Return [x, y] of the center of cell containing provided text 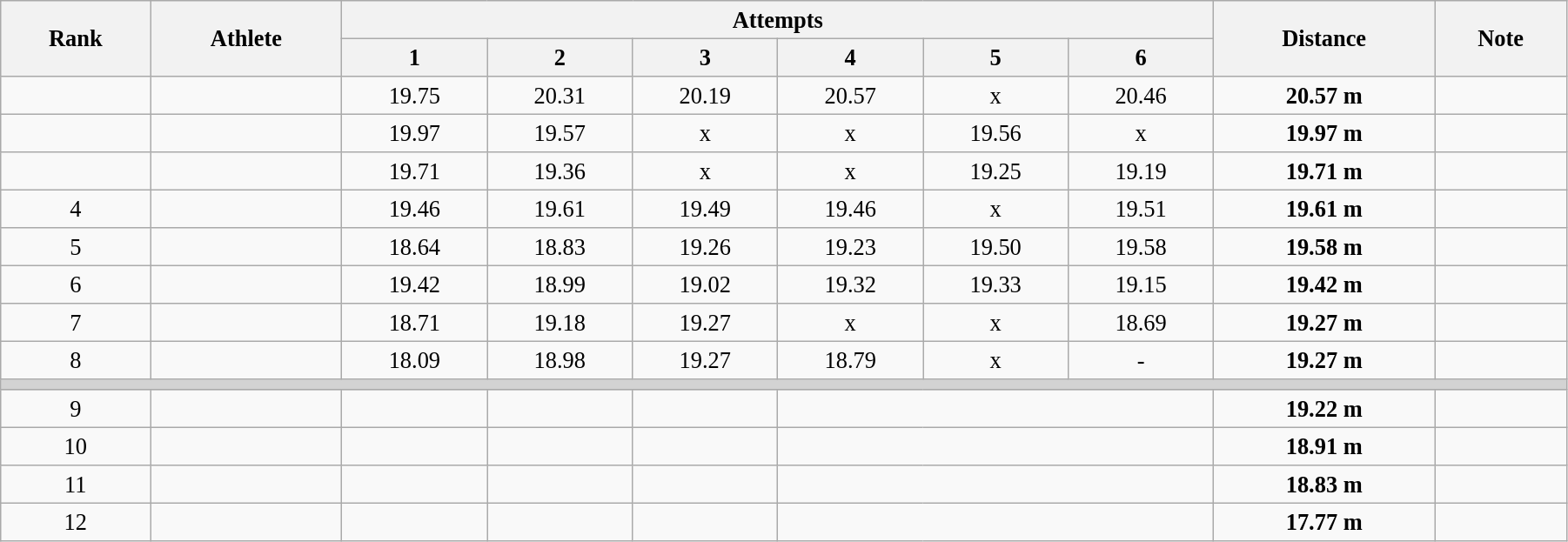
19.58 m [1324, 247]
19.26 [705, 247]
19.71 [414, 171]
18.71 [414, 323]
20.46 [1142, 95]
20.19 [705, 95]
12 [76, 522]
19.57 [560, 133]
19.49 [705, 209]
17.77 m [1324, 522]
18.91 m [1324, 446]
19.33 [995, 284]
19.25 [995, 171]
9 [76, 409]
19.19 [1142, 171]
1 [414, 57]
Note [1501, 38]
19.32 [851, 284]
- [1142, 360]
18.09 [414, 360]
2 [560, 57]
19.42 [414, 284]
19.56 [995, 133]
19.97 [414, 133]
18.99 [560, 284]
19.15 [1142, 284]
19.23 [851, 247]
19.50 [995, 247]
19.18 [560, 323]
20.31 [560, 95]
3 [705, 57]
19.02 [705, 284]
19.61 m [1324, 209]
19.97 m [1324, 133]
8 [76, 360]
Distance [1324, 38]
19.58 [1142, 247]
18.83 m [1324, 485]
19.42 m [1324, 284]
Rank [76, 38]
18.64 [414, 247]
7 [76, 323]
18.79 [851, 360]
20.57 [851, 95]
Attempts [778, 19]
19.75 [414, 95]
19.22 m [1324, 409]
19.51 [1142, 209]
19.71 m [1324, 171]
19.36 [560, 171]
18.83 [560, 247]
20.57 m [1324, 95]
18.98 [560, 360]
18.69 [1142, 323]
10 [76, 446]
19.61 [560, 209]
Athlete [246, 38]
11 [76, 485]
